Provide the (X, Y) coordinate of the cell's center where the given text is located.  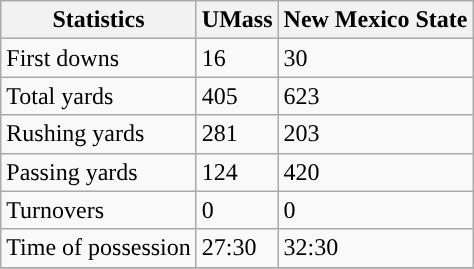
Statistics (99, 20)
405 (237, 96)
Rushing yards (99, 134)
First downs (99, 58)
Total yards (99, 96)
Turnovers (99, 210)
Passing yards (99, 172)
Time of possession (99, 248)
27:30 (237, 248)
32:30 (376, 248)
203 (376, 134)
30 (376, 58)
16 (237, 58)
281 (237, 134)
420 (376, 172)
UMass (237, 20)
623 (376, 96)
New Mexico State (376, 20)
124 (237, 172)
